Output the [X, Y] coordinate of the center of the cell containing the given text.  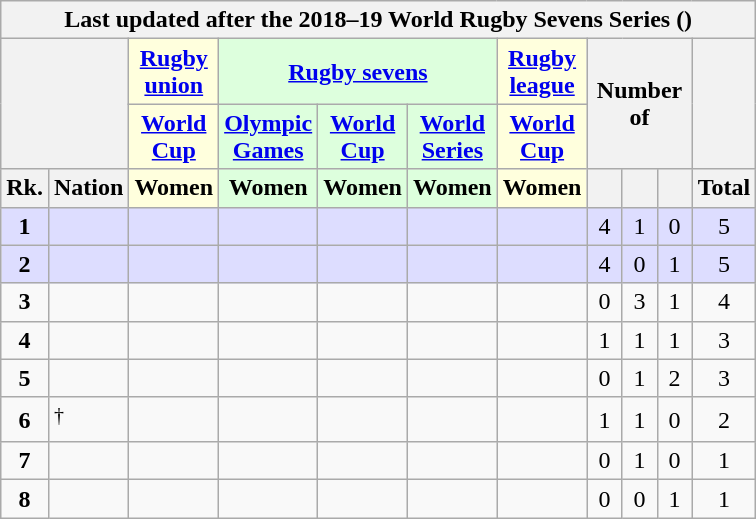
† [88, 420]
Last updated after the 2018–19 World Rugby Sevens Series () [378, 20]
World Series [452, 136]
7 [25, 461]
Nation [88, 188]
Total [724, 188]
Number of [640, 104]
Olympic Games [268, 136]
Rk. [25, 188]
Rugby sevens [358, 72]
8 [25, 499]
6 [25, 420]
Rugby league [542, 72]
Rugby union [174, 72]
